Return [x, y] of the center of cell containing provided text 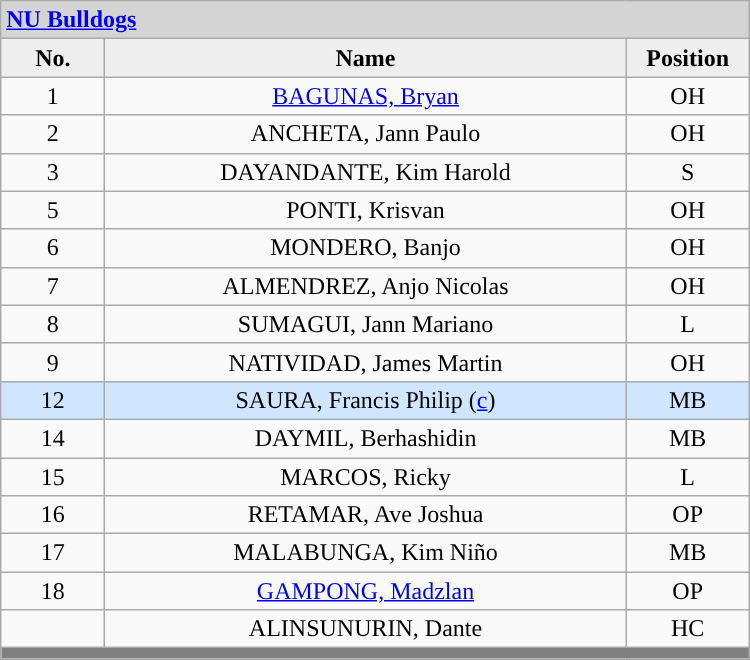
7 [53, 286]
SUMAGUI, Jann Mariano [366, 324]
12 [53, 400]
1 [53, 96]
DAYANDANTE, Kim Harold [366, 172]
Position [688, 58]
SAURA, Francis Philip (c) [366, 400]
MARCOS, Ricky [366, 477]
NU Bulldogs [375, 20]
HC [688, 629]
MALABUNGA, Kim Niño [366, 553]
6 [53, 248]
MONDERO, Banjo [366, 248]
RETAMAR, Ave Joshua [366, 515]
ALMENDREZ, Anjo Nicolas [366, 286]
9 [53, 362]
14 [53, 438]
ALINSUNURIN, Dante [366, 629]
NATIVIDAD, James Martin [366, 362]
GAMPONG, Madzlan [366, 591]
BAGUNAS, Bryan [366, 96]
S [688, 172]
16 [53, 515]
ANCHETA, Jann Paulo [366, 134]
8 [53, 324]
5 [53, 210]
DAYMIL, Berhashidin [366, 438]
15 [53, 477]
18 [53, 591]
No. [53, 58]
PONTI, Krisvan [366, 210]
Name [366, 58]
17 [53, 553]
2 [53, 134]
3 [53, 172]
